Scan for the cell matching the given text and deliver its [X, Y] coordinate at center. 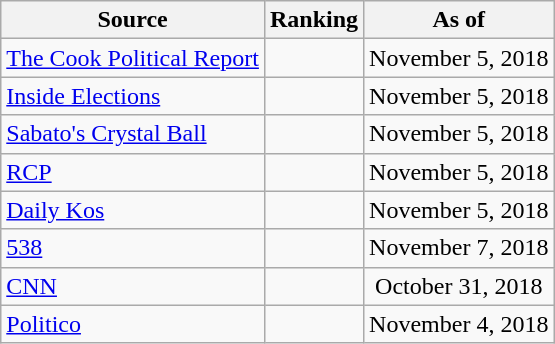
November 4, 2018 [459, 324]
RCP [133, 172]
538 [133, 248]
As of [459, 20]
Ranking [314, 20]
October 31, 2018 [459, 286]
Daily Kos [133, 210]
November 7, 2018 [459, 248]
Sabato's Crystal Ball [133, 134]
CNN [133, 286]
Politico [133, 324]
Inside Elections [133, 96]
The Cook Political Report [133, 58]
Source [133, 20]
